Extract the (x, y) coordinate from the center of the cell holding the provided text.  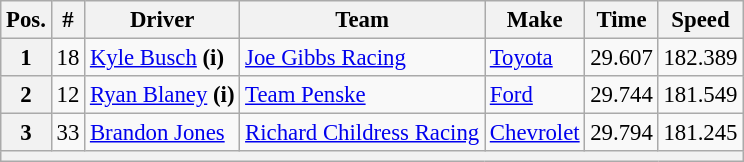
Kyle Busch (i) (162, 58)
182.389 (700, 58)
Team (362, 20)
29.794 (622, 133)
# (68, 20)
Brandon Jones (162, 133)
Joe Gibbs Racing (362, 58)
Chevrolet (534, 133)
29.744 (622, 95)
Ford (534, 95)
12 (68, 95)
Team Penske (362, 95)
1 (26, 58)
18 (68, 58)
29.607 (622, 58)
Time (622, 20)
Richard Childress Racing (362, 133)
Pos. (26, 20)
33 (68, 133)
2 (26, 95)
Driver (162, 20)
181.245 (700, 133)
Toyota (534, 58)
Make (534, 20)
Speed (700, 20)
3 (26, 133)
181.549 (700, 95)
Ryan Blaney (i) (162, 95)
